Return the [X, Y] coordinate for the center point of the cell that contains the specified text.  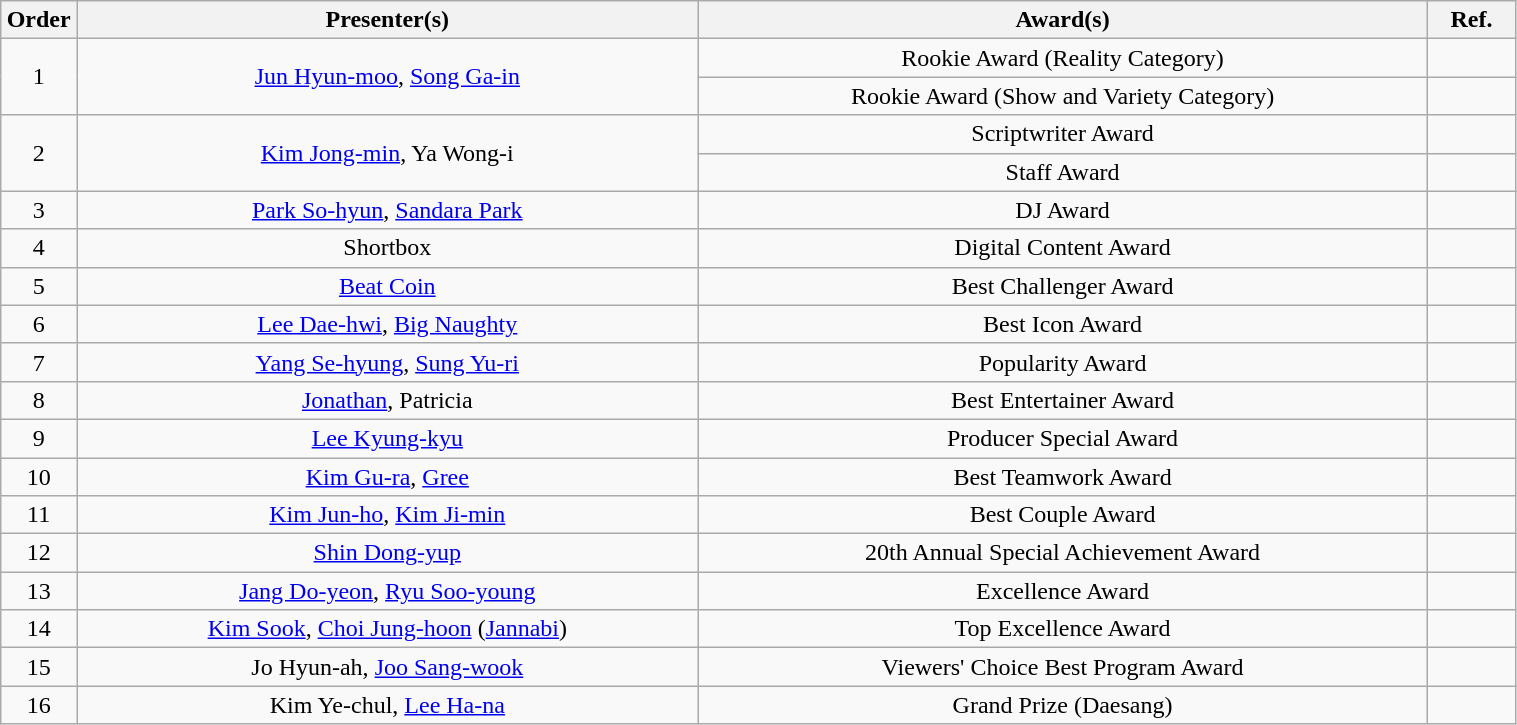
Best Icon Award [1062, 324]
20th Annual Special Achievement Award [1062, 553]
Jo Hyun-ah, Joo Sang-wook [387, 667]
Rookie Award (Reality Category) [1062, 58]
8 [39, 400]
Popularity Award [1062, 362]
Best Entertainer Award [1062, 400]
11 [39, 515]
6 [39, 324]
Shin Dong-yup [387, 553]
Order [39, 20]
Excellence Award [1062, 591]
7 [39, 362]
Best Challenger Award [1062, 286]
Best Teamwork Award [1062, 477]
Grand Prize (Daesang) [1062, 705]
Scriptwriter Award [1062, 134]
Ref. [1472, 20]
Lee Kyung-kyu [387, 438]
9 [39, 438]
DJ Award [1062, 210]
Kim Sook, Choi Jung-hoon (Jannabi) [387, 629]
Lee Dae-hwi, Big Naughty [387, 324]
Park So-hyun, Sandara Park [387, 210]
4 [39, 248]
14 [39, 629]
Jun Hyun-moo, Song Ga-in [387, 77]
1 [39, 77]
Kim Jun-ho, Kim Ji-min [387, 515]
Yang Se-hyung, Sung Yu-ri [387, 362]
13 [39, 591]
15 [39, 667]
12 [39, 553]
Kim Gu-ra, Gree [387, 477]
Top Excellence Award [1062, 629]
5 [39, 286]
Beat Coin [387, 286]
16 [39, 705]
3 [39, 210]
Shortbox [387, 248]
Viewers' Choice Best Program Award [1062, 667]
Jang Do-yeon, Ryu Soo-young [387, 591]
Presenter(s) [387, 20]
Best Couple Award [1062, 515]
Kim Jong-min, Ya Wong-i [387, 153]
Producer Special Award [1062, 438]
Staff Award [1062, 172]
Kim Ye-chul, Lee Ha-na [387, 705]
Award(s) [1062, 20]
Digital Content Award [1062, 248]
Jonathan, Patricia [387, 400]
Rookie Award (Show and Variety Category) [1062, 96]
10 [39, 477]
2 [39, 153]
